Find where the given text appears and provide that cell's center as (X, Y) coordinate. 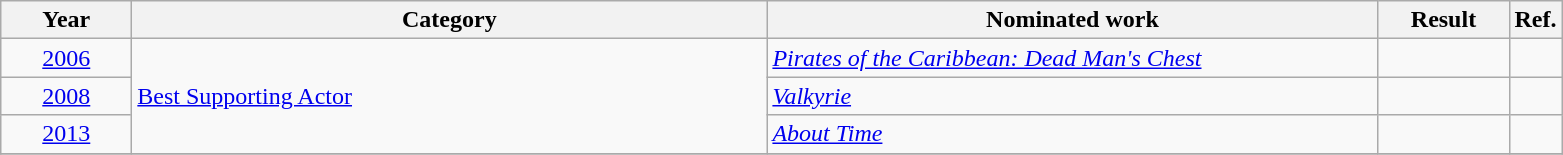
2013 (66, 134)
2006 (66, 58)
Valkyrie (1072, 96)
Ref. (1536, 20)
About Time (1072, 134)
Nominated work (1072, 20)
Result (1444, 20)
Year (66, 20)
2008 (66, 96)
Category (450, 20)
Pirates of the Caribbean: Dead Man's Chest (1072, 58)
Best Supporting Actor (450, 96)
